Locate the cell with the specified text and output its [X, Y] center coordinate. 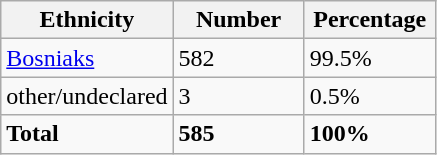
Bosniaks [87, 58]
Ethnicity [87, 20]
Number [238, 20]
585 [238, 134]
3 [238, 96]
100% [370, 134]
Total [87, 134]
other/undeclared [87, 96]
0.5% [370, 96]
582 [238, 58]
Percentage [370, 20]
99.5% [370, 58]
